For the text-containing cell, return its midpoint in (X, Y) coordinate format. 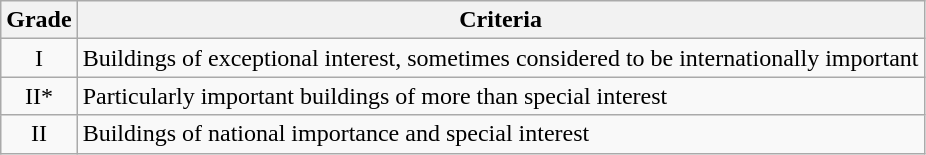
Grade (39, 20)
Particularly important buildings of more than special interest (500, 96)
I (39, 58)
Buildings of national importance and special interest (500, 134)
II* (39, 96)
II (39, 134)
Criteria (500, 20)
Buildings of exceptional interest, sometimes considered to be internationally important (500, 58)
